Find where the given text appears and provide that cell's center as [x, y] coordinate. 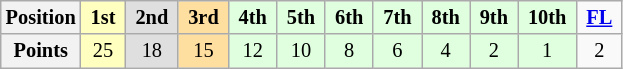
7th [397, 17]
5th [301, 17]
4th [253, 17]
4 [446, 51]
8 [349, 51]
8th [446, 17]
25 [104, 51]
6 [397, 51]
1 [547, 51]
9th [494, 17]
Points [41, 51]
FL [599, 17]
18 [152, 51]
6th [349, 17]
3rd [203, 17]
2nd [152, 17]
15 [203, 51]
12 [253, 51]
10 [301, 51]
Position [41, 17]
1st [104, 17]
10th [547, 17]
